Pinpoint the cell where the given text exists, returning its [x, y] midpoint coordinate. 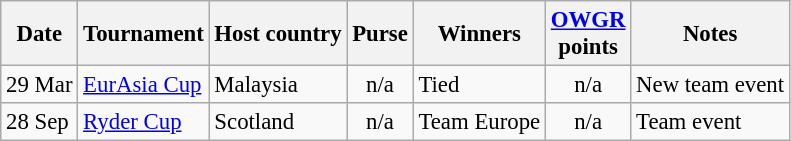
OWGRpoints [588, 34]
29 Mar [40, 85]
Tied [479, 85]
EurAsia Cup [144, 85]
Notes [710, 34]
Tournament [144, 34]
Host country [278, 34]
Scotland [278, 122]
Team Europe [479, 122]
Date [40, 34]
Malaysia [278, 85]
New team event [710, 85]
Purse [380, 34]
Ryder Cup [144, 122]
28 Sep [40, 122]
Team event [710, 122]
Winners [479, 34]
